Scan for the cell matching the given text and deliver its (X, Y) coordinate at center. 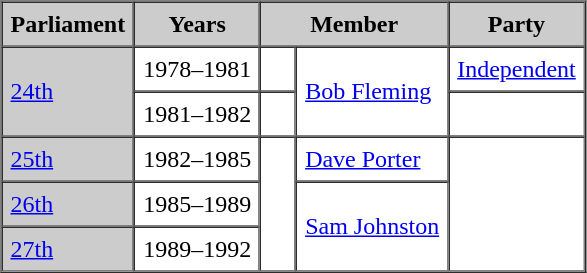
27th (68, 248)
Bob Fleming (372, 91)
1982–1985 (197, 158)
Parliament (68, 24)
1989–1992 (197, 248)
Years (197, 24)
Sam Johnston (372, 227)
26th (68, 204)
1981–1982 (197, 114)
1985–1989 (197, 204)
25th (68, 158)
Dave Porter (372, 158)
24th (68, 91)
Independent (516, 68)
Member (354, 24)
1978–1981 (197, 68)
Party (516, 24)
